Return the (X, Y) coordinate for the center point of the cell that contains the specified text.  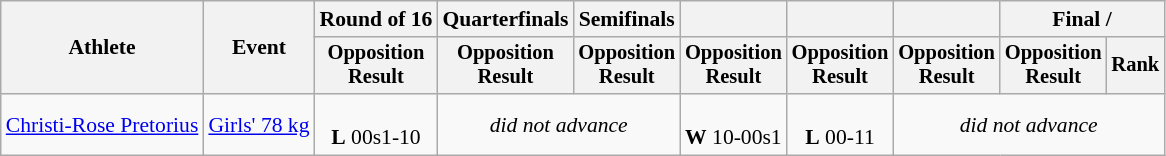
Girls' 78 kg (258, 124)
Rank (1135, 66)
Event (258, 48)
W 10-00s1 (734, 124)
Athlete (102, 48)
L 00-11 (840, 124)
Christi-Rose Pretorius (102, 124)
Final / (1082, 19)
Semifinals (626, 19)
Quarterfinals (505, 19)
L 00s1-10 (376, 124)
Round of 16 (376, 19)
